Extract the [x, y] coordinate from the center of the cell holding the provided text.  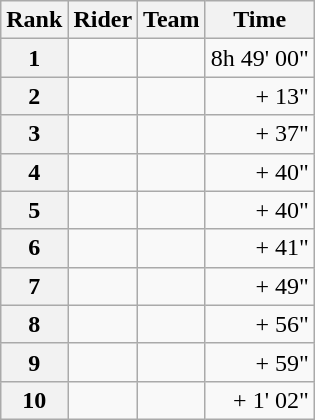
+ 56" [260, 324]
Rank [34, 20]
8 [34, 324]
4 [34, 172]
10 [34, 400]
+ 59" [260, 362]
Time [260, 20]
Team [172, 20]
6 [34, 248]
1 [34, 58]
9 [34, 362]
+ 37" [260, 134]
Rider [103, 20]
2 [34, 96]
3 [34, 134]
+ 1' 02" [260, 400]
+ 49" [260, 286]
+ 41" [260, 248]
7 [34, 286]
8h 49' 00" [260, 58]
+ 13" [260, 96]
5 [34, 210]
